Search for the cell housing the specified text and yield its (x, y) center coordinate. 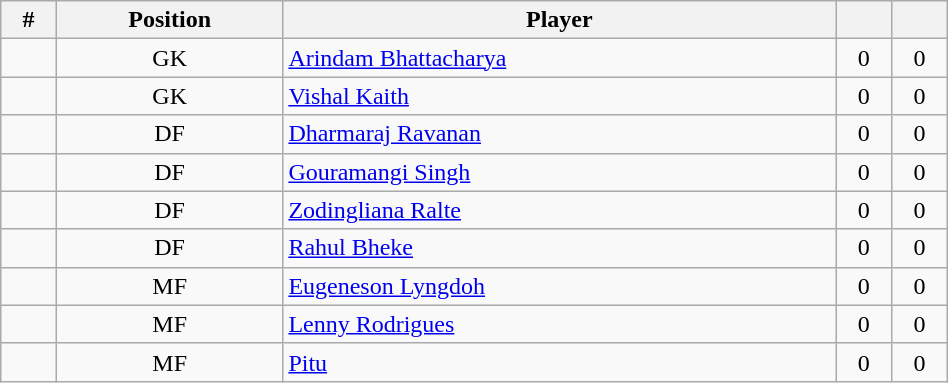
Vishal Kaith (560, 96)
Dharmaraj Ravanan (560, 134)
Pitu (560, 362)
Position (169, 20)
# (29, 20)
Player (560, 20)
Zodingliana Ralte (560, 210)
Gouramangi Singh (560, 172)
Lenny Rodrigues (560, 324)
Rahul Bheke (560, 248)
Arindam Bhattacharya (560, 58)
Eugeneson Lyngdoh (560, 286)
